For the text-containing cell, return its midpoint in [X, Y] coordinate format. 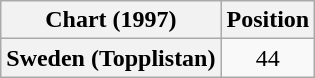
44 [268, 58]
Chart (1997) [111, 20]
Sweden (Topplistan) [111, 58]
Position [268, 20]
